For the text-containing cell, return its midpoint in (X, Y) coordinate format. 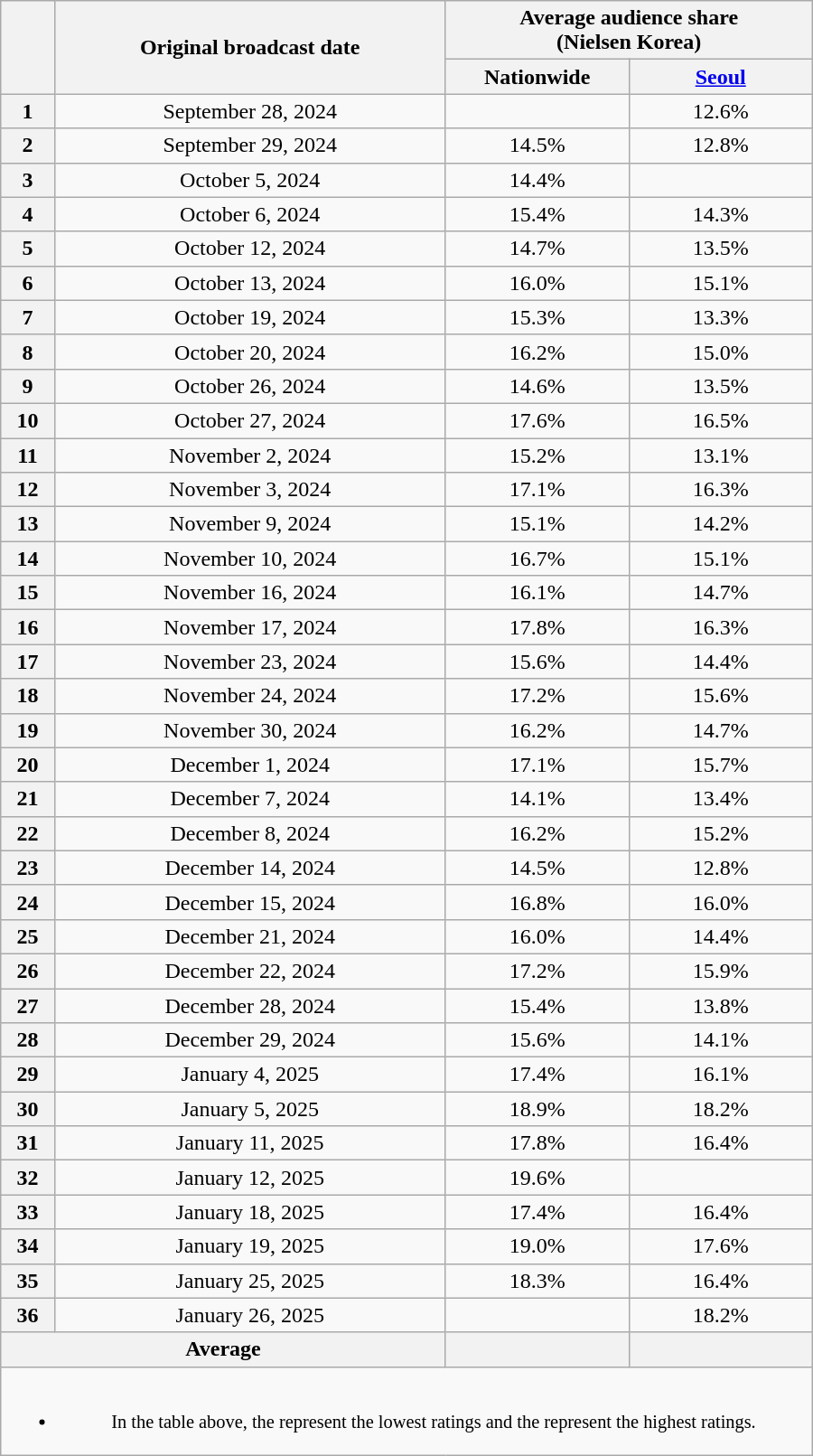
Average (223, 1349)
19.6% (537, 1178)
28 (28, 1040)
January 26, 2025 (249, 1315)
13.8% (721, 1006)
October 5, 2024 (249, 180)
13.4% (721, 799)
November 23, 2024 (249, 662)
13.3% (721, 317)
November 10, 2024 (249, 559)
33 (28, 1212)
January 25, 2025 (249, 1281)
14.6% (537, 386)
December 15, 2024 (249, 902)
Original broadcast date (249, 47)
31 (28, 1143)
15.3% (537, 317)
3 (28, 180)
November 30, 2024 (249, 730)
34 (28, 1246)
January 5, 2025 (249, 1109)
21 (28, 799)
5 (28, 249)
Seoul (721, 77)
25 (28, 936)
December 7, 2024 (249, 799)
32 (28, 1178)
October 13, 2024 (249, 283)
1 (28, 111)
Nationwide (537, 77)
6 (28, 283)
12.6% (721, 111)
19 (28, 730)
14 (28, 559)
16 (28, 627)
December 21, 2024 (249, 936)
November 24, 2024 (249, 696)
16.8% (537, 902)
29 (28, 1075)
30 (28, 1109)
35 (28, 1281)
36 (28, 1315)
15 (28, 593)
December 8, 2024 (249, 833)
15.9% (721, 971)
15.0% (721, 352)
December 22, 2024 (249, 971)
2 (28, 146)
12 (28, 490)
18.9% (537, 1109)
26 (28, 971)
Average audience share(Nielsen Korea) (629, 31)
22 (28, 833)
January 18, 2025 (249, 1212)
October 19, 2024 (249, 317)
September 28, 2024 (249, 111)
October 26, 2024 (249, 386)
4 (28, 214)
18.3% (537, 1281)
December 14, 2024 (249, 868)
November 17, 2024 (249, 627)
18 (28, 696)
16.5% (721, 420)
January 12, 2025 (249, 1178)
16.7% (537, 559)
20 (28, 765)
October 20, 2024 (249, 352)
October 6, 2024 (249, 214)
24 (28, 902)
January 19, 2025 (249, 1246)
19.0% (537, 1246)
January 11, 2025 (249, 1143)
9 (28, 386)
14.3% (721, 214)
October 12, 2024 (249, 249)
November 2, 2024 (249, 455)
10 (28, 420)
In the table above, the represent the lowest ratings and the represent the highest ratings. (406, 1411)
November 3, 2024 (249, 490)
January 4, 2025 (249, 1075)
11 (28, 455)
December 29, 2024 (249, 1040)
November 9, 2024 (249, 524)
17 (28, 662)
13 (28, 524)
15.7% (721, 765)
7 (28, 317)
14.2% (721, 524)
23 (28, 868)
13.1% (721, 455)
8 (28, 352)
December 28, 2024 (249, 1006)
December 1, 2024 (249, 765)
October 27, 2024 (249, 420)
27 (28, 1006)
November 16, 2024 (249, 593)
September 29, 2024 (249, 146)
